Search for the cell housing the specified text and yield its (x, y) center coordinate. 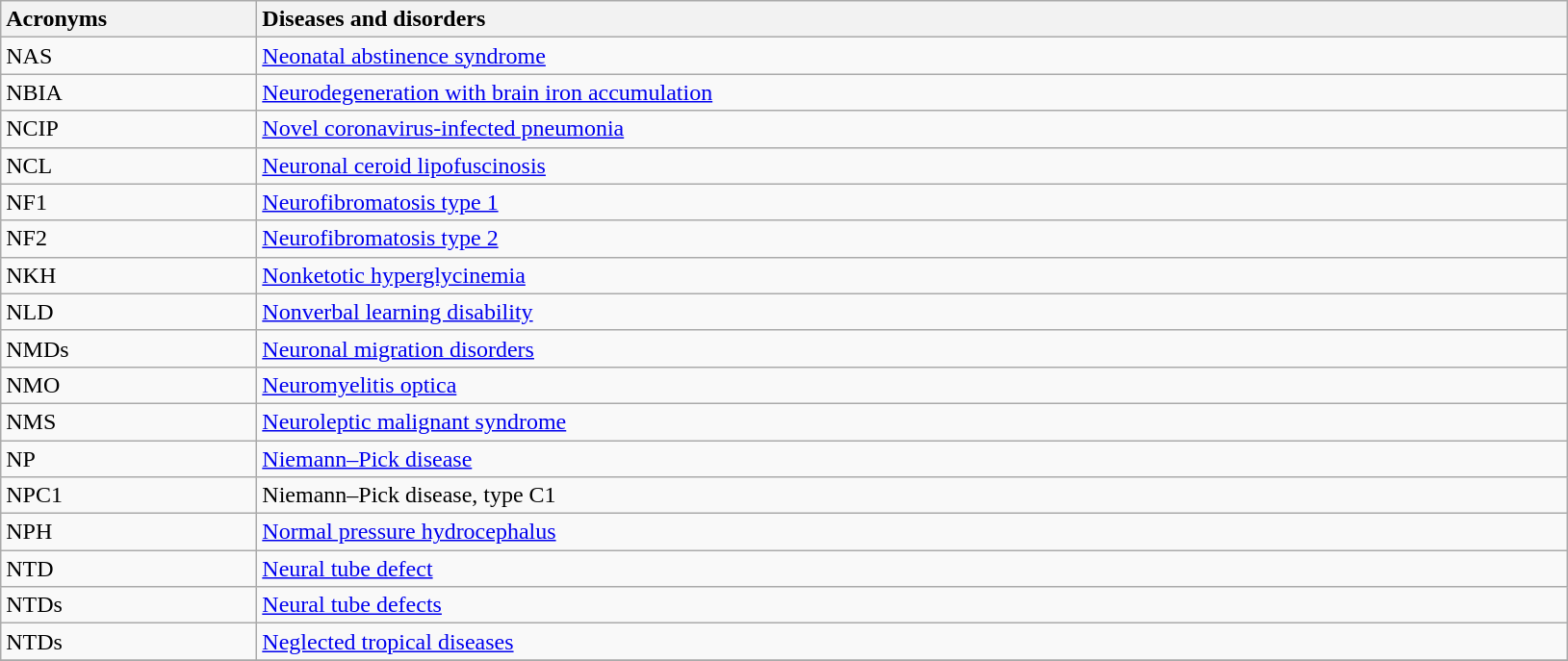
NTD (129, 569)
Neonatal abstinence syndrome (913, 56)
NCL (129, 165)
NLD (129, 312)
Diseases and disorders (913, 19)
NF1 (129, 202)
Neurodegeneration with brain iron accumulation (913, 92)
Neural tube defects (913, 605)
NBIA (129, 92)
Neurofibromatosis type 2 (913, 239)
NCIP (129, 129)
Neurofibromatosis type 1 (913, 202)
Novel coronavirus-infected pneumonia (913, 129)
Niemann–Pick disease, type C1 (913, 496)
Normal pressure hydrocephalus (913, 532)
Neuronal ceroid lipofuscinosis (913, 165)
Acronyms (129, 19)
NP (129, 459)
NAS (129, 56)
NKH (129, 275)
NPH (129, 532)
NF2 (129, 239)
Niemann–Pick disease (913, 459)
NMDs (129, 348)
Neuromyelitis optica (913, 385)
NMO (129, 385)
NMS (129, 421)
Neural tube defect (913, 569)
Neuronal migration disorders (913, 348)
Neglected tropical diseases (913, 642)
Nonverbal learning disability (913, 312)
Neuroleptic malignant syndrome (913, 421)
Nonketotic hyperglycinemia (913, 275)
NPC1 (129, 496)
